Capture the cell that displays the provided text and extract its [x, y] central coordinate. 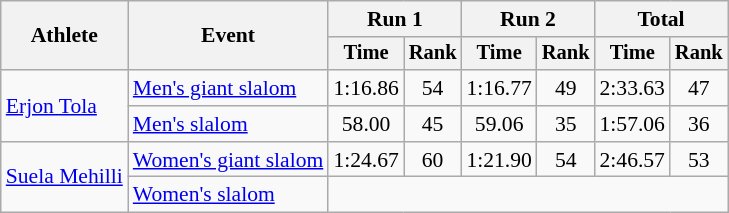
Run 2 [528, 19]
Event [228, 36]
Erjon Tola [64, 106]
Men's giant slalom [228, 88]
59.06 [498, 124]
Suela Mehilli [64, 178]
53 [699, 160]
2:46.57 [632, 160]
1:16.77 [498, 88]
1:16.86 [366, 88]
Women's slalom [228, 195]
1:57.06 [632, 124]
2:33.63 [632, 88]
35 [566, 124]
45 [433, 124]
1:24.67 [366, 160]
49 [566, 88]
58.00 [366, 124]
60 [433, 160]
Women's giant slalom [228, 160]
Men's slalom [228, 124]
Total [660, 19]
Run 1 [394, 19]
47 [699, 88]
Athlete [64, 36]
1:21.90 [498, 160]
36 [699, 124]
